Extract the (X, Y) coordinate from the center of the cell holding the provided text.  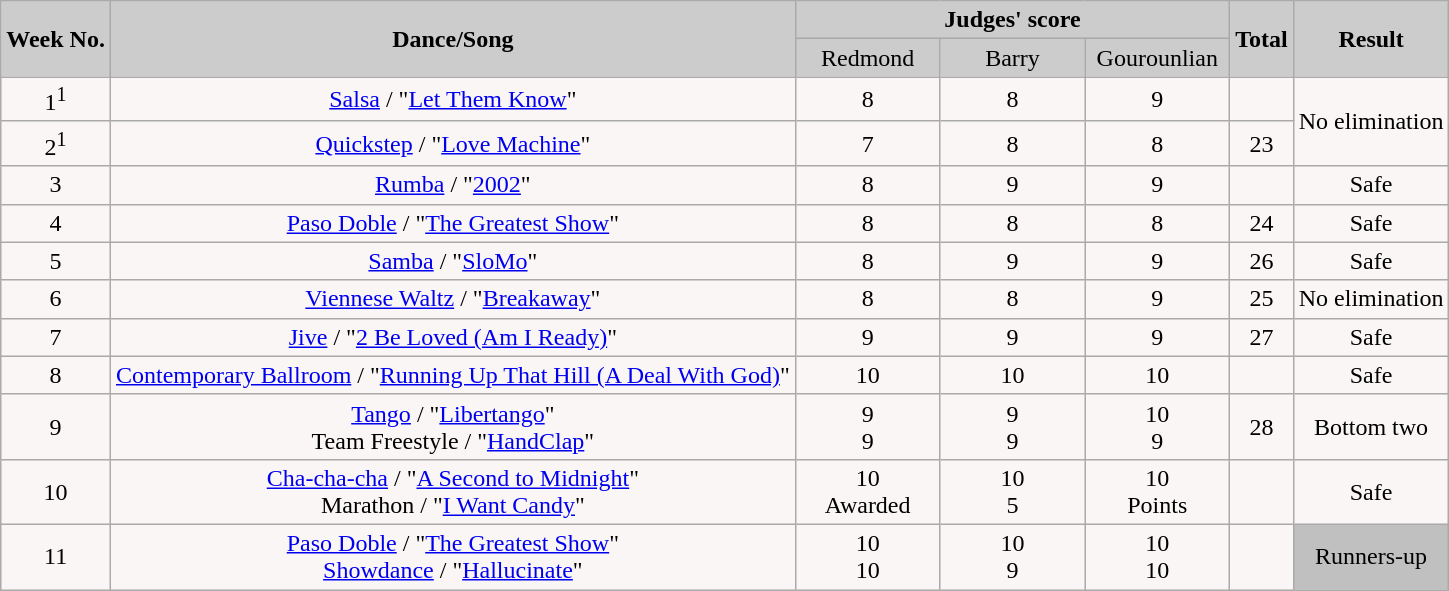
Cha-cha-cha / "A Second to Midnight"Marathon / "I Want Candy" (452, 492)
Contemporary Ballroom / "Running Up That Hill (A Deal With God)" (452, 375)
25 (1262, 299)
23 (1262, 144)
Paso Doble / "The Greatest Show" (452, 223)
28 (1262, 426)
27 (1262, 337)
Dance/Song (452, 39)
Quickstep / "Love Machine" (452, 144)
Viennese Waltz / "Breakaway" (452, 299)
Jive / "2 Be Loved (Am I Ready)" (452, 337)
Result (1371, 39)
Week No. (56, 39)
Judges' score (1012, 20)
10Points (1158, 492)
Salsa / "Let Them Know" (452, 100)
105 (1012, 492)
Redmond (868, 58)
10Awarded (868, 492)
Samba / "SloMo" (452, 261)
26 (1262, 261)
Total (1262, 39)
Paso Doble / "The Greatest Show"Showdance / "Hallucinate" (452, 556)
24 (1262, 223)
6 (56, 299)
Rumba / "2002" (452, 185)
4 (56, 223)
Barry (1012, 58)
Runners-up (1371, 556)
Bottom two (1371, 426)
Gourounlian (1158, 58)
3 (56, 185)
21 (56, 144)
Tango / "Libertango"Team Freestyle / "HandClap" (452, 426)
5 (56, 261)
